From the cell containing the given text, extract its center point as (X, Y) coordinate. 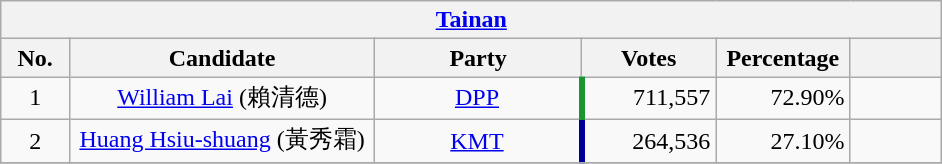
2 (36, 140)
Candidate (222, 58)
264,536 (649, 140)
KMT (478, 140)
Party (478, 58)
No. (36, 58)
Votes (649, 58)
1 (36, 98)
711,557 (649, 98)
William Lai (賴清德) (222, 98)
Percentage (783, 58)
Huang Hsiu-shuang (黃秀霜) (222, 140)
Tainan (472, 20)
DPP (478, 98)
27.10% (783, 140)
72.90% (783, 98)
